Pinpoint the cell where the given text exists, returning its [x, y] midpoint coordinate. 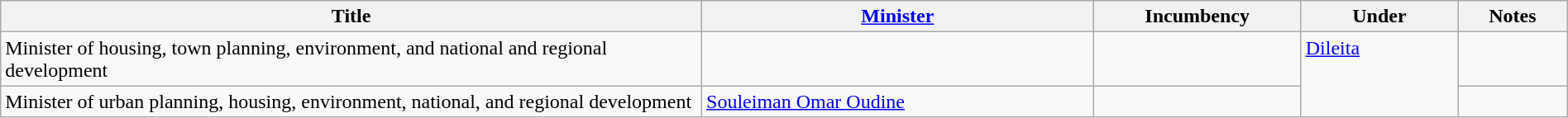
Minister of housing, town planning, environment, and national and regional development [351, 59]
Souleiman Omar Oudine [898, 101]
Dileita [1379, 74]
Under [1379, 17]
Minister [898, 17]
Minister of urban planning, housing, environment, national, and regional development [351, 101]
Notes [1513, 17]
Title [351, 17]
Incumbency [1198, 17]
